Search for the cell housing the specified text and yield its [x, y] center coordinate. 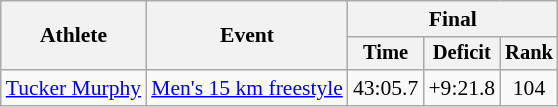
Final [453, 19]
Time [386, 54]
104 [529, 88]
43:05.7 [386, 88]
Event [247, 36]
+9:21.8 [462, 88]
Deficit [462, 54]
Men's 15 km freestyle [247, 88]
Tucker Murphy [74, 88]
Rank [529, 54]
Athlete [74, 36]
